Extract the [X, Y] coordinate from the center of the cell holding the provided text.  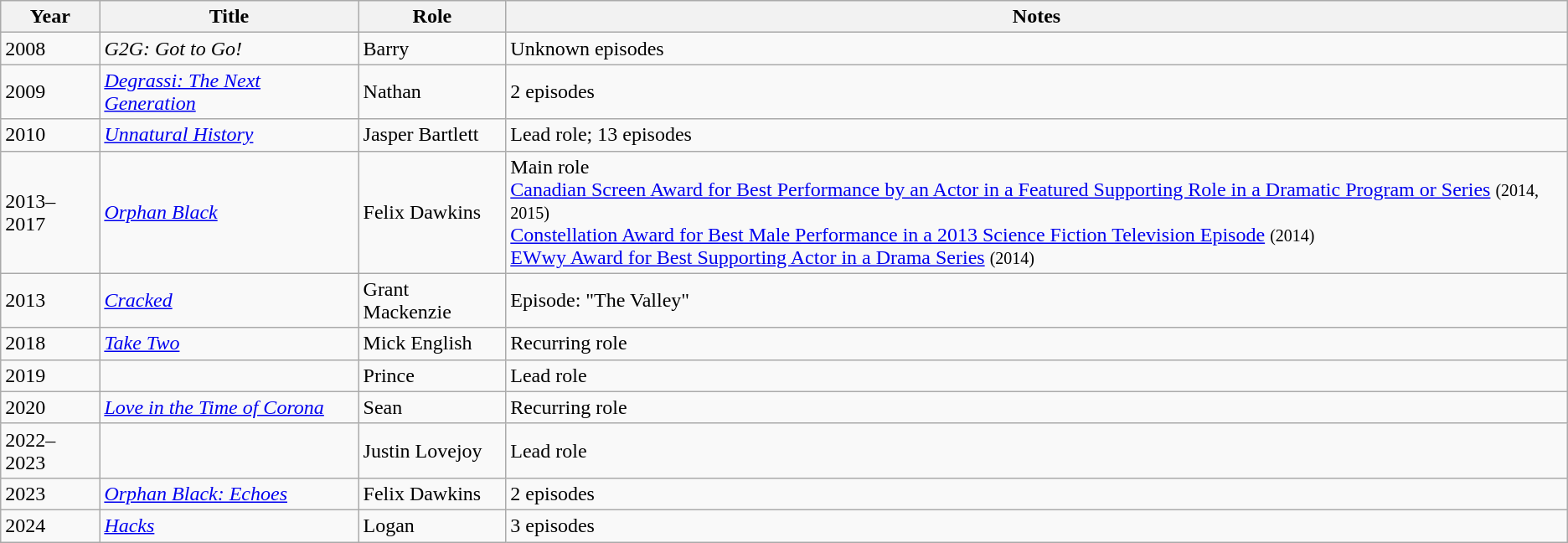
2009 [50, 92]
Grant Mackenzie [432, 300]
Jasper Bartlett [432, 135]
Title [230, 17]
Episode: "The Valley" [1037, 300]
Sean [432, 407]
2008 [50, 49]
G2G: Got to Go! [230, 49]
2024 [50, 525]
2013–2017 [50, 212]
Logan [432, 525]
2022–2023 [50, 451]
2013 [50, 300]
2018 [50, 344]
Degrassi: The Next Generation [230, 92]
Mick English [432, 344]
Notes [1037, 17]
Take Two [230, 344]
Barry [432, 49]
Prince [432, 375]
Cracked [230, 300]
3 episodes [1037, 525]
Unnatural History [230, 135]
2023 [50, 494]
Love in the Time of Corona [230, 407]
Nathan [432, 92]
2010 [50, 135]
Orphan Black: Echoes [230, 494]
Unknown episodes [1037, 49]
2019 [50, 375]
Justin Lovejoy [432, 451]
Orphan Black [230, 212]
2020 [50, 407]
Role [432, 17]
Year [50, 17]
Lead role; 13 episodes [1037, 135]
Hacks [230, 525]
